Scan for the cell matching the given text and deliver its (X, Y) coordinate at center. 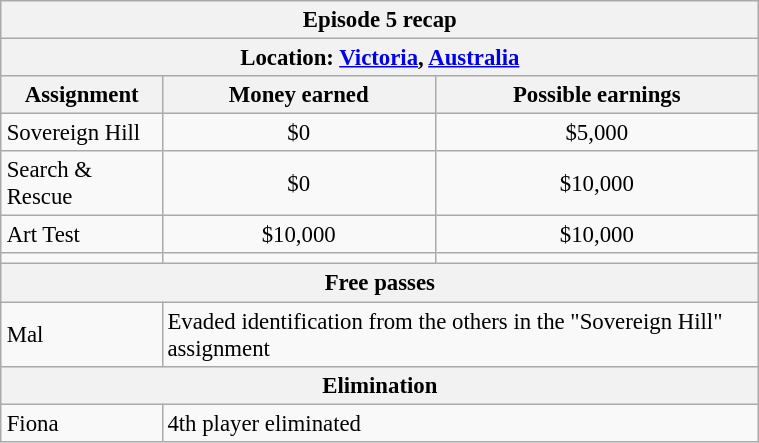
Elimination (380, 385)
Episode 5 recap (380, 20)
Location: Victoria, Australia (380, 57)
Search & Rescue (82, 184)
Art Test (82, 235)
Fiona (82, 423)
Possible earnings (596, 95)
Evaded identification from the others in the "Sovereign Hill" assignment (460, 334)
Sovereign Hill (82, 133)
Money earned (298, 95)
Free passes (380, 283)
Assignment (82, 95)
Mal (82, 334)
4th player eliminated (460, 423)
$5,000 (596, 133)
